Determine the (x, y) coordinate at the center of the cell enclosing the given text.  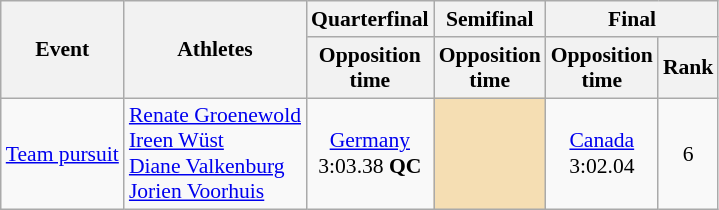
Athletes (215, 50)
Quarterfinal (370, 19)
Event (62, 50)
Rank (688, 68)
6 (688, 154)
Semifinal (490, 19)
Renate GroenewoldIreen WüstDiane ValkenburgJorien Voorhuis (215, 154)
Final (632, 19)
Canada3:02.04 (602, 154)
Team pursuit (62, 154)
Germany3:03.38 QC (370, 154)
